For the text-containing cell, return its midpoint in [x, y] coordinate format. 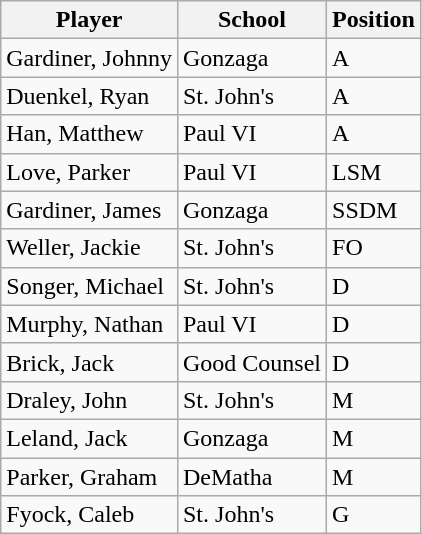
Brick, Jack [90, 362]
Draley, John [90, 400]
G [374, 515]
FO [374, 248]
Gardiner, Johnny [90, 58]
Murphy, Nathan [90, 324]
Han, Matthew [90, 134]
DeMatha [252, 477]
LSM [374, 172]
Love, Parker [90, 172]
Leland, Jack [90, 438]
Songer, Michael [90, 286]
Good Counsel [252, 362]
Parker, Graham [90, 477]
Position [374, 20]
Fyock, Caleb [90, 515]
SSDM [374, 210]
Duenkel, Ryan [90, 96]
Weller, Jackie [90, 248]
School [252, 20]
Player [90, 20]
Gardiner, James [90, 210]
